Determine the [x, y] coordinate at the center of the cell enclosing the given text.  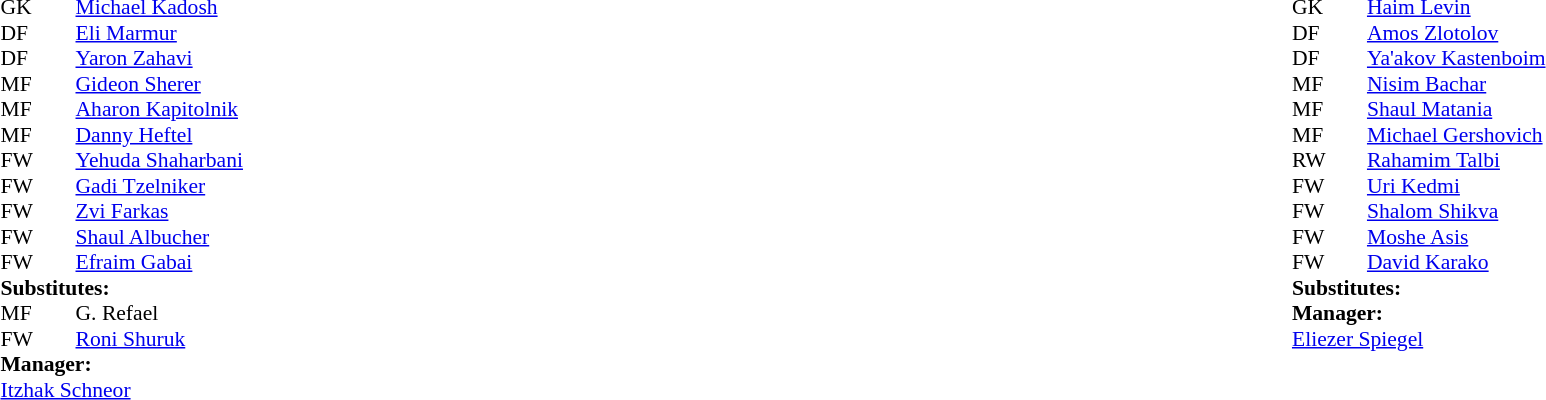
Yaron Zahavi [160, 59]
Zvi Farkas [160, 211]
Eli Marmur [160, 33]
Amos Zlotolov [1456, 33]
Gadi Tzelniker [160, 186]
Yehuda Shaharbani [160, 161]
Aharon Kapitolnik [160, 109]
Danny Heftel [160, 135]
Eliezer Spiegel [1419, 339]
Roni Shuruk [160, 339]
David Karako [1456, 263]
Gideon Sherer [160, 84]
Shaul Albucher [160, 237]
Uri Kedmi [1456, 186]
Shalom Shikva [1456, 211]
RW [1311, 161]
Michael Gershovich [1456, 135]
Efraim Gabai [160, 263]
Moshe Asis [1456, 237]
G. Refael [160, 313]
Shaul Matania [1456, 109]
Nisim Bachar [1456, 84]
Rahamim Talbi [1456, 161]
Ya'akov Kastenboim [1456, 59]
